For the text-containing cell, return its midpoint in (x, y) coordinate format. 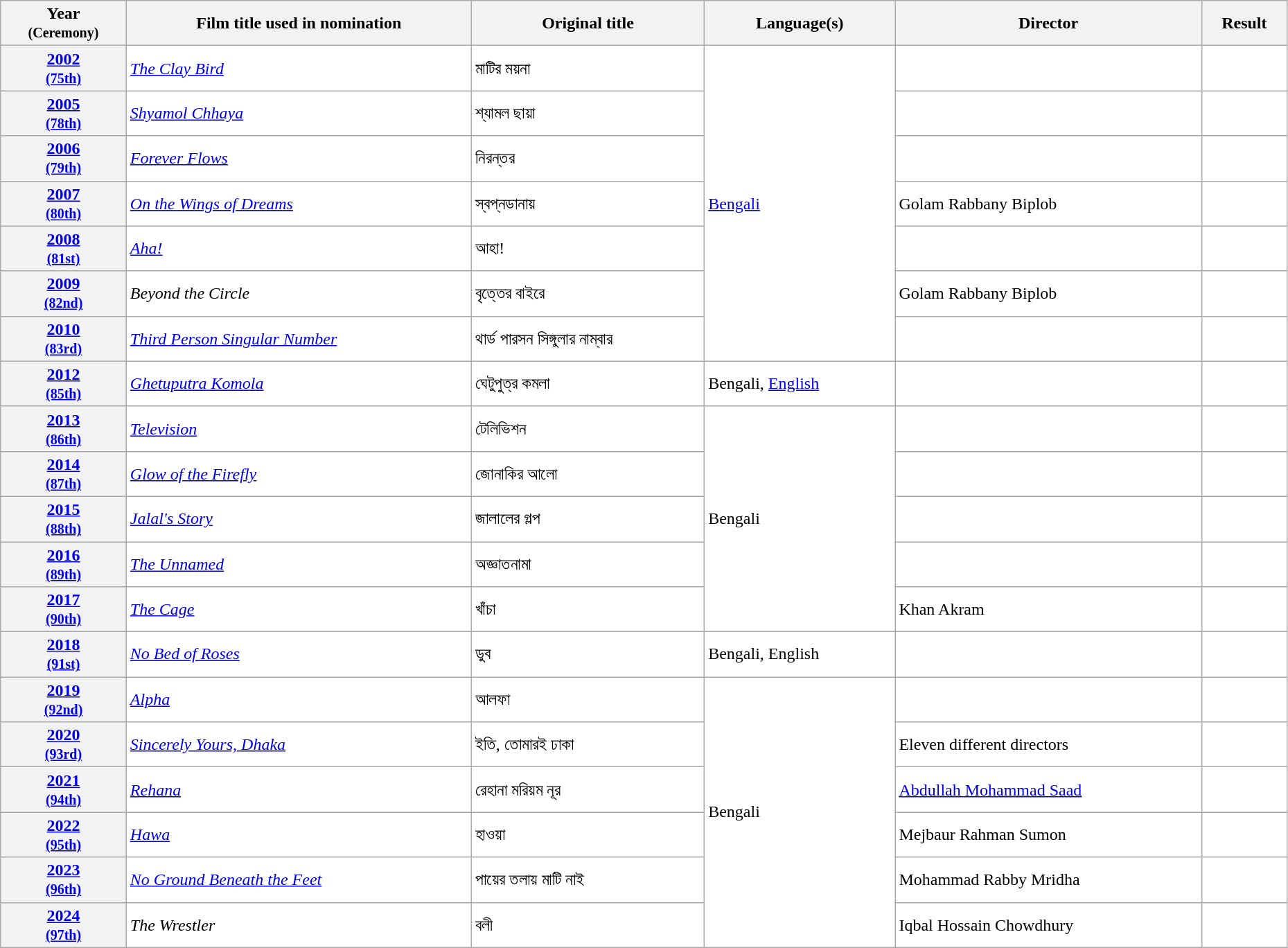
Beyond the Circle (299, 294)
2022(95th) (64, 834)
Director (1048, 24)
Shyamol Chhaya (299, 114)
2015(88th) (64, 518)
আহা! (588, 248)
Result (1244, 24)
আলফা (588, 700)
2008(81st) (64, 248)
The Unnamed (299, 564)
Television (299, 428)
শ্যামল ছায়া (588, 114)
Hawa (299, 834)
Mejbaur Rahman Sumon (1048, 834)
Glow of the Firefly (299, 474)
2020(93rd) (64, 744)
ইতি, তোমারই ঢাকা (588, 744)
2024(97th) (64, 924)
Eleven different directors (1048, 744)
2009(82nd) (64, 294)
2002(75th) (64, 68)
বলী (588, 924)
জালালের গল্প (588, 518)
Jalal's Story (299, 518)
2010(83rd) (64, 338)
Aha! (299, 248)
Khan Akram (1048, 610)
Language(s) (800, 24)
টেলিভিশন (588, 428)
2019(92nd) (64, 700)
2005(78th) (64, 114)
হাওয়া (588, 834)
Film title used in nomination (299, 24)
Rehana (299, 790)
Mohammad Rabby Mridha (1048, 880)
Original title (588, 24)
Forever Flows (299, 158)
2012(85th) (64, 384)
The Wrestler (299, 924)
On the Wings of Dreams (299, 204)
No Ground Beneath the Feet (299, 880)
2013(86th) (64, 428)
2023(96th) (64, 880)
Year(Ceremony) (64, 24)
2016(89th) (64, 564)
নিরন্তর (588, 158)
ঘেটুপুত্র কমলা (588, 384)
ডুব (588, 654)
Sincerely Yours, Dhaka (299, 744)
2014(87th) (64, 474)
2021(94th) (64, 790)
রেহানা মরিয়ম নূর (588, 790)
অজ্ঞাতনামা (588, 564)
Ghetuputra Komola (299, 384)
জোনাকির আলো (588, 474)
মাটির ময়না (588, 68)
থার্ড পারসন সিঙ্গুলার নাম্বার (588, 338)
Abdullah Mohammad Saad (1048, 790)
The Clay Bird (299, 68)
The Cage (299, 610)
পায়ের তলায় মাটি নাই (588, 880)
খাঁচা (588, 610)
2018(91st) (64, 654)
2017(90th) (64, 610)
2006(79th) (64, 158)
2007(80th) (64, 204)
Iqbal Hossain Chowdhury (1048, 924)
Third Person Singular Number (299, 338)
বৃত্তের বাইরে (588, 294)
No Bed of Roses (299, 654)
স্বপ্নডানায় (588, 204)
Alpha (299, 700)
